Extract the (X, Y) coordinate from the center of the cell holding the provided text.  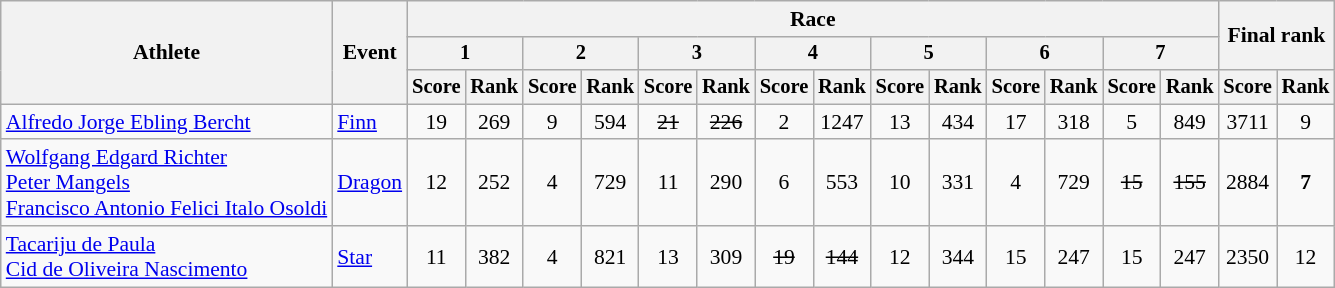
Star (370, 256)
2350 (1247, 256)
290 (726, 184)
Race (812, 19)
Alfredo Jorge Ebling Bercht (167, 122)
226 (726, 122)
1 (465, 54)
594 (610, 122)
821 (610, 256)
553 (842, 184)
434 (958, 122)
Finn (370, 122)
3711 (1247, 122)
Event (370, 52)
144 (842, 256)
849 (1190, 122)
344 (958, 256)
1247 (842, 122)
155 (1190, 184)
3 (697, 54)
318 (1074, 122)
252 (494, 184)
10 (900, 184)
331 (958, 184)
269 (494, 122)
Wolfgang Edgard RichterPeter MangelsFrancisco Antonio Felici Italo Osoldi (167, 184)
Athlete (167, 52)
Tacariju de PaulaCid de Oliveira Nascimento (167, 256)
2884 (1247, 184)
Dragon (370, 184)
21 (668, 122)
309 (726, 256)
382 (494, 256)
Final rank (1276, 36)
17 (1016, 122)
